Search for the cell housing the specified text and yield its [X, Y] center coordinate. 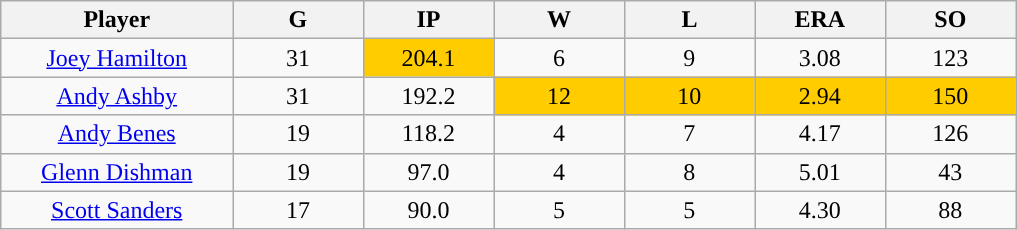
Joey Hamilton [117, 58]
Andy Benes [117, 134]
6 [559, 58]
Player [117, 20]
204.1 [428, 58]
9 [689, 58]
G [298, 20]
L [689, 20]
4.17 [820, 134]
Scott Sanders [117, 210]
4.30 [820, 210]
W [559, 20]
150 [950, 96]
17 [298, 210]
SO [950, 20]
12 [559, 96]
8 [689, 172]
43 [950, 172]
90.0 [428, 210]
192.2 [428, 96]
Glenn Dishman [117, 172]
IP [428, 20]
5.01 [820, 172]
123 [950, 58]
10 [689, 96]
97.0 [428, 172]
118.2 [428, 134]
Andy Ashby [117, 96]
3.08 [820, 58]
88 [950, 210]
2.94 [820, 96]
126 [950, 134]
ERA [820, 20]
7 [689, 134]
